Detect which cell encompasses the target text, then output its [X, Y] center coordinate. 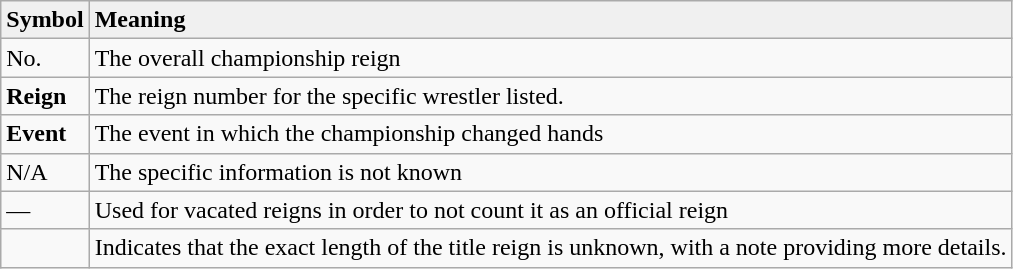
N/A [45, 172]
Symbol [45, 20]
Used for vacated reigns in order to not count it as an official reign [550, 210]
The event in which the championship changed hands [550, 134]
Event [45, 134]
The specific information is not known [550, 172]
The reign number for the specific wrestler listed. [550, 96]
— [45, 210]
Indicates that the exact length of the title reign is unknown, with a note providing more details. [550, 248]
Meaning [550, 20]
The overall championship reign [550, 58]
No. [45, 58]
Reign [45, 96]
